Detect which cell encompasses the target text, then output its [X, Y] center coordinate. 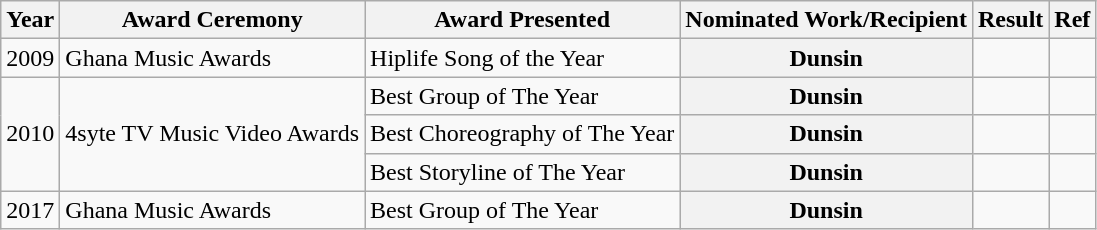
Nominated Work/Recipient [826, 20]
Year [30, 20]
Result [1010, 20]
Award Ceremony [212, 20]
Award Presented [522, 20]
Best Storyline of The Year [522, 172]
Hiplife Song of the Year [522, 58]
Ref [1072, 20]
2017 [30, 210]
2010 [30, 134]
4syte TV Music Video Awards [212, 134]
2009 [30, 58]
Best Choreography of The Year [522, 134]
